Pinpoint the cell where the given text exists, returning its [x, y] midpoint coordinate. 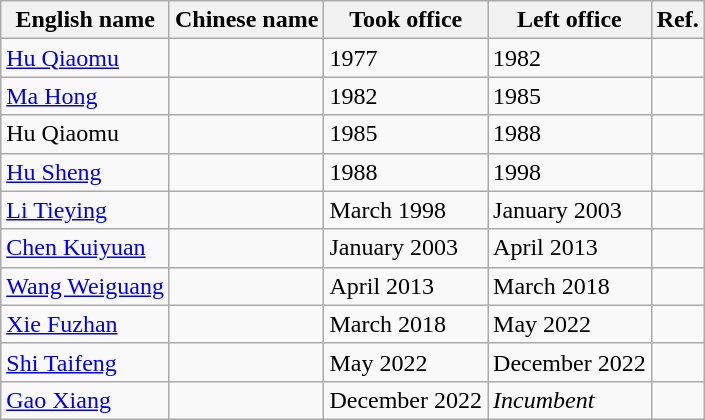
March 1998 [406, 210]
Gao Xiang [86, 400]
English name [86, 20]
Left office [570, 20]
Xie Fuzhan [86, 324]
Hu Sheng [86, 172]
Ref. [678, 20]
Li Tieying [86, 210]
Chinese name [246, 20]
Shi Taifeng [86, 362]
Ma Hong [86, 96]
Incumbent [570, 400]
1977 [406, 58]
Took office [406, 20]
Wang Weiguang [86, 286]
Chen Kuiyuan [86, 248]
1998 [570, 172]
